Capture the cell that displays the provided text and extract its [X, Y] central coordinate. 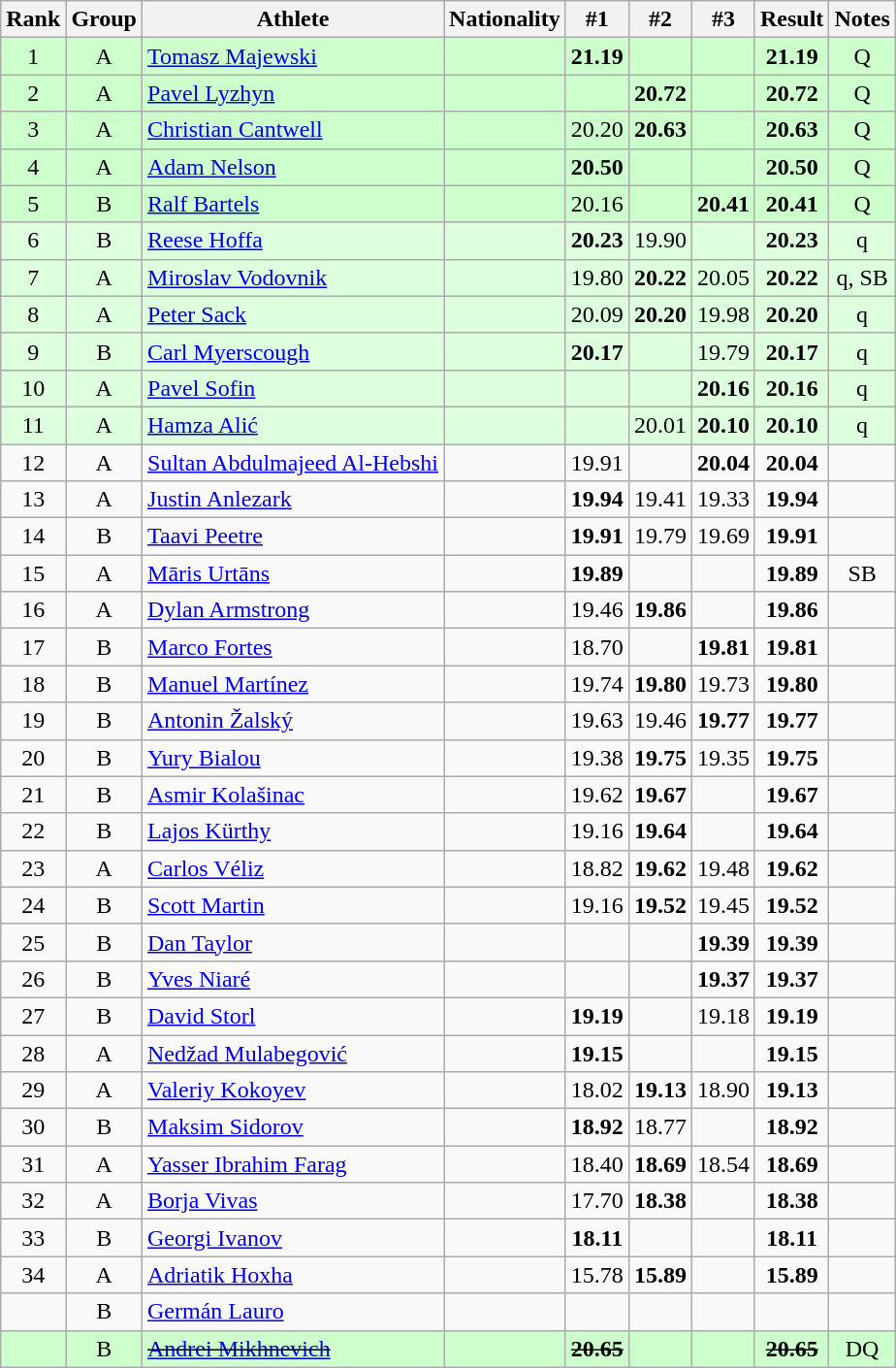
Dan Taylor [293, 942]
12 [33, 463]
Manuel Martínez [293, 684]
Justin Anlezark [293, 500]
8 [33, 314]
11 [33, 425]
18.77 [659, 1127]
27 [33, 1016]
Adriatik Hoxha [293, 1275]
30 [33, 1127]
18.54 [723, 1164]
Notes [862, 19]
17.70 [597, 1201]
10 [33, 388]
Yury Bialou [293, 758]
6 [33, 241]
Tomasz Majewski [293, 56]
Maksim Sidorov [293, 1127]
Rank [33, 19]
Miroslav Vodovnik [293, 277]
19.48 [723, 868]
Athlete [293, 19]
19.69 [723, 537]
Asmir Kolašinac [293, 795]
DQ [862, 1349]
Nationality [505, 19]
29 [33, 1091]
23 [33, 868]
18.82 [597, 868]
18.90 [723, 1091]
Germán Lauro [293, 1312]
19.33 [723, 500]
21 [33, 795]
Yves Niaré [293, 979]
34 [33, 1275]
Marco Fortes [293, 647]
14 [33, 537]
32 [33, 1201]
Georgi Ivanov [293, 1238]
Borja Vivas [293, 1201]
25 [33, 942]
Hamza Alić [293, 425]
Ralf Bartels [293, 204]
5 [33, 204]
18 [33, 684]
19.38 [597, 758]
3 [33, 130]
David Storl [293, 1016]
Scott Martin [293, 905]
Yasser Ibrahim Farag [293, 1164]
Christian Cantwell [293, 130]
9 [33, 351]
Carlos Véliz [293, 868]
#2 [659, 19]
1 [33, 56]
17 [33, 647]
Māris Urtāns [293, 573]
Result [791, 19]
#1 [597, 19]
18.02 [597, 1091]
19.63 [597, 721]
Adam Nelson [293, 167]
20.01 [659, 425]
4 [33, 167]
Nedžad Mulabegović [293, 1053]
Pavel Sofin [293, 388]
19.45 [723, 905]
15 [33, 573]
Group [105, 19]
33 [33, 1238]
18.40 [597, 1164]
q, SB [862, 277]
#3 [723, 19]
Andrei Mikhnevich [293, 1349]
24 [33, 905]
SB [862, 573]
Valeriy Kokoyev [293, 1091]
19.98 [723, 314]
Reese Hoffa [293, 241]
13 [33, 500]
26 [33, 979]
18.70 [597, 647]
31 [33, 1164]
16 [33, 610]
22 [33, 831]
19.90 [659, 241]
19.35 [723, 758]
20 [33, 758]
2 [33, 93]
19.41 [659, 500]
19.73 [723, 684]
20.09 [597, 314]
Antonin Žalský [293, 721]
Lajos Kürthy [293, 831]
20.05 [723, 277]
28 [33, 1053]
19 [33, 721]
19.74 [597, 684]
15.78 [597, 1275]
Dylan Armstrong [293, 610]
Carl Myerscough [293, 351]
Taavi Peetre [293, 537]
19.18 [723, 1016]
7 [33, 277]
Sultan Abdulmajeed Al-Hebshi [293, 463]
Peter Sack [293, 314]
Pavel Lyzhyn [293, 93]
